Return (x, y) of the center of cell containing provided text 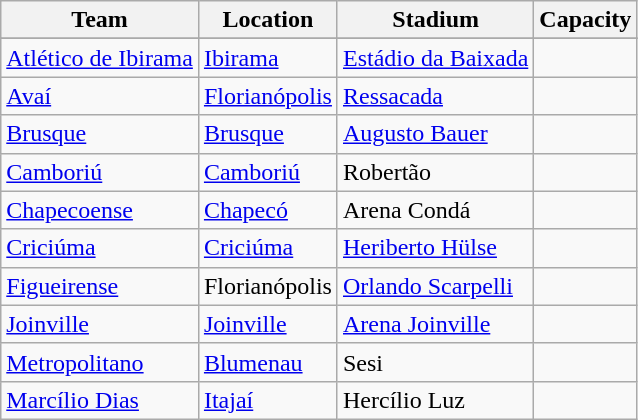
Metropolitano (100, 362)
Chapecó (268, 210)
Stadium (435, 20)
Arena Condá (435, 210)
Orlando Scarpelli (435, 286)
Estádio da Baixada (435, 58)
Location (268, 20)
Ressacada (435, 96)
Team (100, 20)
Marcílio Dias (100, 400)
Sesi (435, 362)
Heriberto Hülse (435, 248)
Ibirama (268, 58)
Robertão (435, 172)
Hercílio Luz (435, 400)
Arena Joinville (435, 324)
Atlético de Ibirama (100, 58)
Chapecoense (100, 210)
Avaí (100, 96)
Itajaí (268, 400)
Augusto Bauer (435, 134)
Capacity (586, 20)
Figueirense (100, 286)
Blumenau (268, 362)
